Pinpoint the cell where the given text exists, returning its [x, y] midpoint coordinate. 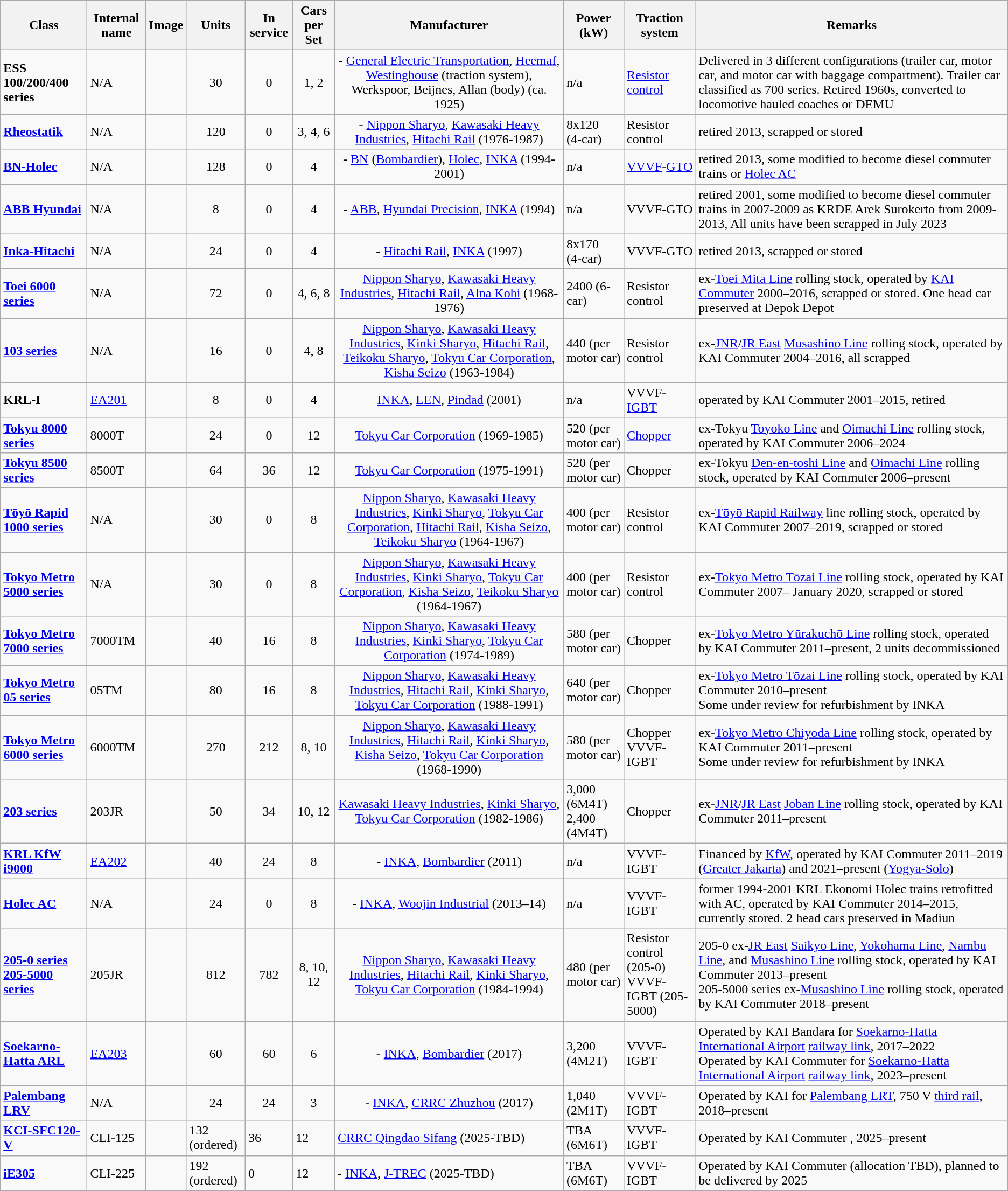
Units [216, 25]
- INKA, J-TREC (2025-TBD) [449, 1173]
ex-Tokyu Den-en-toshi Line and Oimachi Line rolling stock, operated by KAI Commuter 2006–present [852, 470]
Remarks [852, 25]
120 [216, 131]
10, 12 [314, 811]
205-0 series 205-5000 series [44, 975]
KRL KfW i9000 [44, 861]
480 (per motor car) [594, 975]
Nippon Sharyo, Kawasaki Heavy Industries, Kinki Sharyo, Tokyu Car Corporation, Hitachi Rail, Kisha Seizo, Teikoku Sharyo (1964-1967) [449, 519]
- INKA, Woojin Industrial (2013–14) [449, 903]
- INKA, Bombardier (2017) [449, 1054]
1,040 (2M1T) [594, 1103]
retired 2013, some modified to become diesel commuter trains or Holec AC [852, 167]
Tokyu Car Corporation (1969-1985) [449, 435]
Rheostatik [44, 131]
6000TM [116, 748]
- INKA, CRRC Zhuzhou (2017) [449, 1103]
Nippon Sharyo, Kawasaki Heavy Industries, Kinki Sharyo, Tokyu Car Corporation, Kisha Seizo, Teikoku Sharyo (1964-1967) [449, 584]
3 [314, 1103]
Image [166, 25]
CRRC Qingdao Sifang (2025-TBD) [449, 1138]
ex-JNR/JR East Musashino Line rolling stock, operated by KAI Commuter 2004–2016, all scrapped [852, 350]
50 [216, 811]
- General Electric Transportation, Heemaf, Westinghouse (traction system), Werkspoor, Beijnes, Allan (body) (ca. 1925) [449, 82]
ex-Toei Mita Line rolling stock, operated by KAI Commuter 2000–2016, scrapped or stored. One head car preserved at Depok Depot [852, 294]
ex-JNR/JR East Joban Line rolling stock, operated by KAI Commuter 2011–present [852, 811]
CLI-225 [116, 1173]
ABB Hyundai [44, 209]
Nippon Sharyo, Kawasaki Heavy Industries, Hitachi Rail, Kinki Sharyo, Kisha Seizo, Tokyu Car Corporation (1968-1990) [449, 748]
132 (ordered) [216, 1138]
ChopperVVVF-IGBT [659, 748]
4, 6, 8 [314, 294]
Internal name [116, 25]
EA203 [116, 1054]
05TM [116, 691]
Soekarno-Hatta ARL [44, 1054]
8, 10, 12 [314, 975]
BN-Holec [44, 167]
- ABB, Hyundai Precision, INKA (1994) [449, 209]
192 (ordered) [216, 1173]
ex-Tōyō Rapid Railway line rolling stock, operated by KAI Commuter 2007–2019, scrapped or stored [852, 519]
Tokyu 8500 series [44, 470]
3, 4, 6 [314, 131]
- Hitachi Rail, INKA (1997) [449, 251]
Operated by KAI for Palembang LRT, 750 V third rail, 2018–present [852, 1103]
KRL-I [44, 400]
Financed by KfW, operated by KAI Commuter 2011–2019 (Greater Jakarta) and 2021–present (Yogya-Solo) [852, 861]
Nippon Sharyo, Kawasaki Heavy Industries, Kinki Sharyo, Tokyu Car Corporation (1974-1989) [449, 641]
Traction system [659, 25]
72 [216, 294]
270 [216, 748]
64 [216, 470]
ex-Tokyo Metro Tōzai Line rolling stock, operated by KAI Commuter 2010–presentSome under review for refurbishment by INKA [852, 691]
Cars per Set [314, 25]
- INKA, Bombardier (2011) [449, 861]
EA202 [116, 861]
- BN (Bombardier), Holec, INKA (1994-2001) [449, 167]
Power (kW) [594, 25]
EA201 [116, 400]
Nippon Sharyo, Kawasaki Heavy Industries, Hitachi Rail, Kinki Sharyo, Tokyu Car Corporation (1984-1994) [449, 975]
812 [216, 975]
ex-Tokyo Metro Chiyoda Line rolling stock, operated by KAI Commuter 2011–presentSome under review for refurbishment by INKA [852, 748]
Resistor control (205-0) VVVF-IGBT (205-5000) [659, 975]
ex-Tokyo Metro Yūrakuchō Line rolling stock, operated by KAI Commuter 2011–present, 2 units decommissioned [852, 641]
Nippon Sharyo, Kawasaki Heavy Industries, Kinki Sharyo, Hitachi Rail, Teikoku Sharyo, Tokyu Car Corporation, Kisha Seizo (1963-1984) [449, 350]
8500T [116, 470]
8x170(4-car) [594, 251]
212 [269, 748]
80 [216, 691]
ex-Tokyu Toyoko Line and Oimachi Line rolling stock, operated by KAI Commuter 2006–2024 [852, 435]
3,000 (6M4T)2,400 (4M4T) [594, 811]
Nippon Sharyo, Kawasaki Heavy Industries, Hitachi Rail, Alna Kohi (1968-1976) [449, 294]
Manufacturer [449, 25]
iE305 [44, 1173]
Holec AC [44, 903]
Tokyo Metro 7000 series [44, 641]
Class [44, 25]
operated by KAI Commuter 2001–2015, retired [852, 400]
782 [269, 975]
CLI-125 [116, 1138]
Inka-Hitachi [44, 251]
2400 (6-car) [594, 294]
203JR [116, 811]
Toei 6000 series [44, 294]
Tokyo Metro 05 series [44, 691]
Tokyo Metro 5000 series [44, 584]
Tokyo Metro 6000 series [44, 748]
1, 2 [314, 82]
INKA, LEN, Pindad (2001) [449, 400]
- Nippon Sharyo, Kawasaki Heavy Industries, Hitachi Rail (1976-1987) [449, 131]
Tōyō Rapid 1000 series [44, 519]
8x120(4-car) [594, 131]
Tokyu 8000 series [44, 435]
205JR [116, 975]
ex-Tokyo Metro Tōzai Line rolling stock, operated by KAI Commuter 2007– January 2020, scrapped or stored [852, 584]
3,200 (4M2T) [594, 1054]
Operated by KAI Commuter , 2025–present [852, 1138]
Tokyu Car Corporation (1975-1991) [449, 470]
34 [269, 811]
128 [216, 167]
8000T [116, 435]
103 series [44, 350]
Nippon Sharyo, Kawasaki Heavy Industries, Hitachi Rail, Kinki Sharyo, Tokyu Car Corporation (1988-1991) [449, 691]
440 (per motor car) [594, 350]
8, 10 [314, 748]
ESS 100/200/400 series [44, 82]
In service [269, 25]
Kawasaki Heavy Industries, Kinki Sharyo, Tokyu Car Corporation (1982-1986) [449, 811]
Palembang LRV [44, 1103]
203 series [44, 811]
7000TM [116, 641]
4, 8 [314, 350]
640 (per motor car) [594, 691]
KCI-SFC120-V [44, 1138]
6 [314, 1054]
former 1994-2001 KRL Ekonomi Holec trains retrofitted with AC, operated by KAI Commuter 2014–2015, currently stored. 2 head cars preserved in Madiun [852, 903]
Operated by KAI Commuter (allocation TBD), planned to be delivered by 2025 [852, 1173]
